Extract the (x, y) coordinate from the center of the cell holding the provided text.  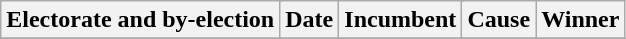
Cause (499, 20)
Incumbent (400, 20)
Winner (580, 20)
Electorate and by-election (140, 20)
Date (310, 20)
